Scan for the cell matching the given text and deliver its [X, Y] coordinate at center. 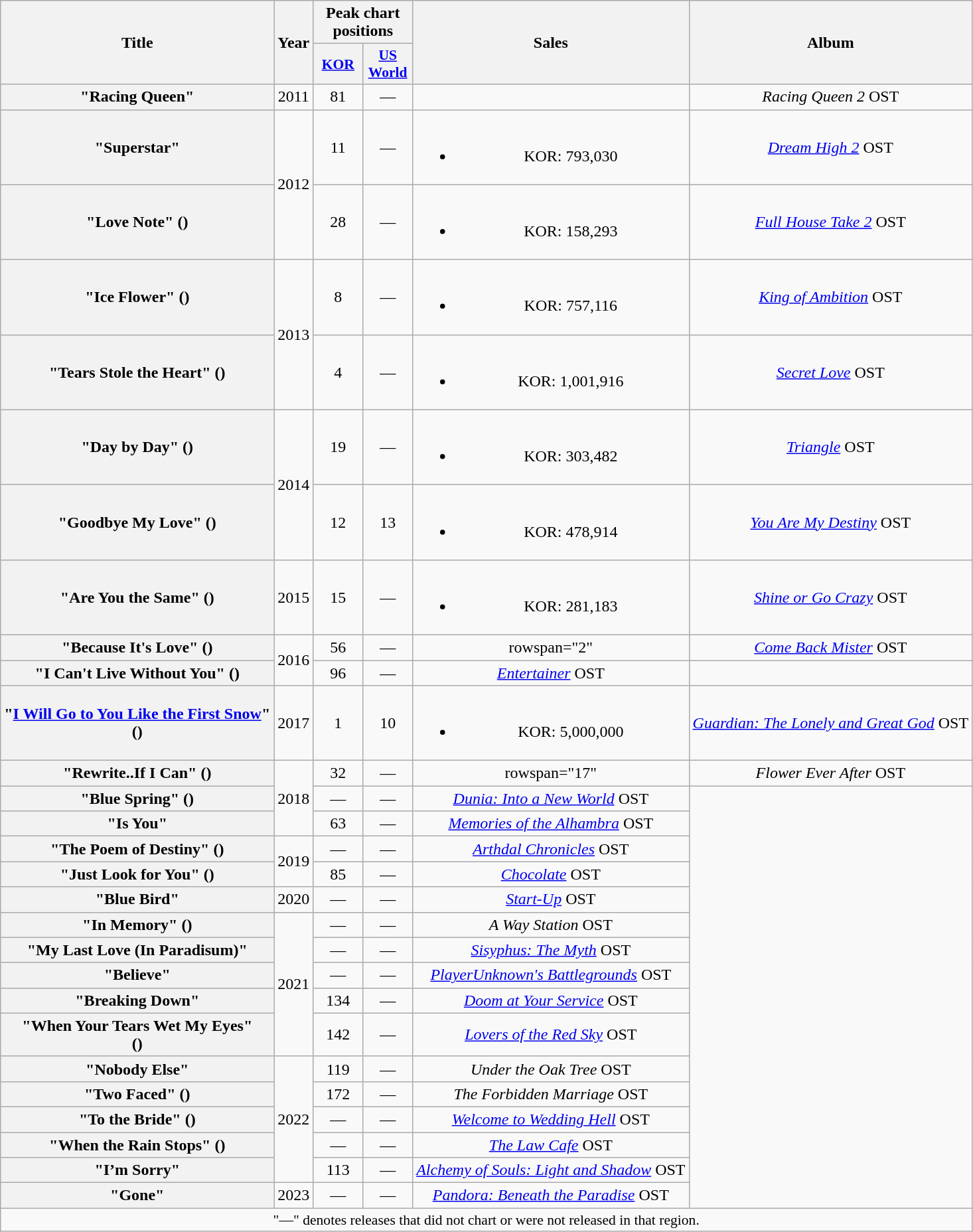
4 [338, 372]
Secret Love OST [831, 372]
Start-Up OST [551, 899]
2013 [293, 335]
Lovers of the Red Sky OST [551, 1034]
"Goodbye My Love" () [137, 522]
A Way Station OST [551, 925]
11 [338, 147]
"When the Rain Stops" () [137, 1145]
Year [293, 42]
Come Back Mister OST [831, 647]
"—" denotes releases that did not chart or were not released in that region. [486, 1220]
Pandora: Beneath the Paradise OST [551, 1195]
"My Last Love (In Paradisum)" [137, 950]
63 [338, 824]
rowspan="17" [551, 773]
172 [338, 1094]
"Day by Day" () [137, 447]
Doom at Your Service OST [551, 1000]
PlayerUnknown's Battlegrounds OST [551, 975]
"Is You" [137, 824]
"I Can't Live Without You" () [137, 672]
King of Ambition OST [831, 297]
"Gone" [137, 1195]
"Blue Bird" [137, 899]
10 [388, 724]
Alchemy of Souls: Light and Shadow OST [551, 1170]
Chocolate OST [551, 874]
"Just Look for You" () [137, 874]
You Are My Destiny OST [831, 522]
2014 [293, 485]
KOR: 5,000,000 [551, 724]
"Ice Flower" () [137, 297]
"Are You the Same" () [137, 597]
Welcome to Wedding Hell OST [551, 1119]
"Blue Spring" () [137, 799]
Under the Oak Tree OST [551, 1069]
"Superstar" [137, 147]
"Believe" [137, 975]
119 [338, 1069]
113 [338, 1170]
"In Memory" () [137, 925]
"Nobody Else" [137, 1069]
Sales [551, 42]
Shine or Go Crazy OST [831, 597]
2019 [293, 862]
"Because It's Love" () [137, 647]
"To the Bride" () [137, 1119]
2017 [293, 724]
Memories of the Alhambra OST [551, 824]
19 [338, 447]
Entertainer OST [551, 672]
15 [338, 597]
28 [338, 222]
8 [338, 297]
KOR: 281,183 [551, 597]
13 [388, 522]
Racing Queen 2 OST [831, 97]
Arthdal Chronicles OST [551, 849]
2021 [293, 984]
2011 [293, 97]
"I’m Sorry" [137, 1170]
"Two Faced" () [137, 1094]
Guardian: The Lonely and Great God OST [831, 724]
"Tears Stole the Heart" () [137, 372]
2015 [293, 597]
Title [137, 42]
"When Your Tears Wet My Eyes" () [137, 1034]
Peak chart positions [363, 23]
32 [338, 773]
KOR: 793,030 [551, 147]
"Racing Queen" [137, 97]
1 [338, 724]
2022 [293, 1119]
81 [338, 97]
KOR: 757,116 [551, 297]
KOR: 158,293 [551, 222]
2018 [293, 799]
KOR: 1,001,916 [551, 372]
Album [831, 42]
2016 [293, 660]
"The Poem of Destiny" () [137, 849]
Full House Take 2 OST [831, 222]
85 [338, 874]
Triangle OST [831, 447]
134 [338, 1000]
"Love Note" () [137, 222]
Sisyphus: The Myth OST [551, 950]
Flower Ever After OST [831, 773]
US World [388, 64]
Dunia: Into a New World OST [551, 799]
rowspan="2" [551, 647]
KOR [338, 64]
"Breaking Down" [137, 1000]
The Forbidden Marriage OST [551, 1094]
2020 [293, 899]
Dream High 2 OST [831, 147]
2023 [293, 1195]
2012 [293, 185]
"Rewrite..If I Can" () [137, 773]
56 [338, 647]
96 [338, 672]
142 [338, 1034]
The Law Cafe OST [551, 1145]
12 [338, 522]
KOR: 478,914 [551, 522]
"I Will Go to You Like the First Snow" () [137, 724]
KOR: 303,482 [551, 447]
